Find where the given text appears and provide that cell's center as [X, Y] coordinate. 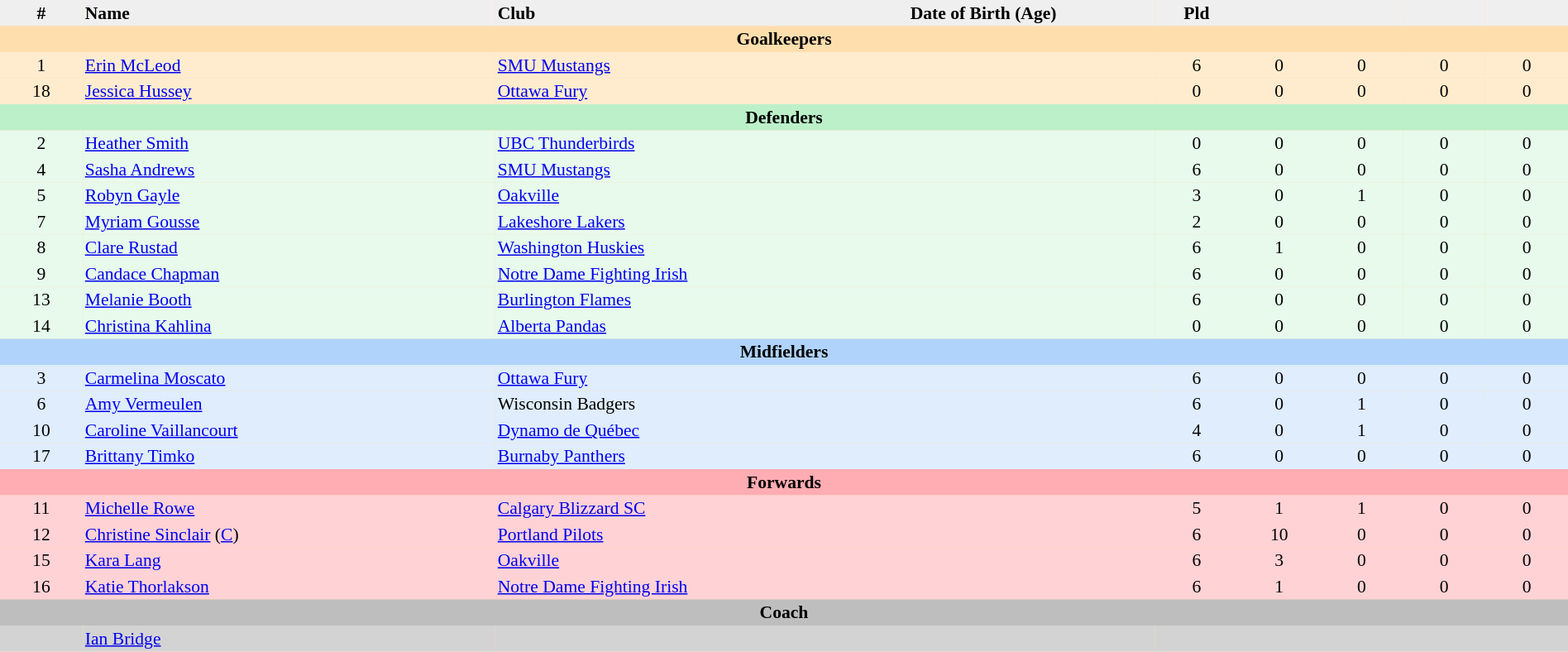
Midfielders [784, 352]
Sasha Andrews [289, 170]
Brittany Timko [289, 457]
Amy Vermeulen [289, 404]
Heather Smith [289, 144]
Lakeshore Lakers [701, 222]
Alberta Pandas [701, 326]
12 [41, 535]
Washington Huskies [701, 248]
Club [701, 13]
17 [41, 457]
Burnaby Panthers [701, 457]
Michelle Rowe [289, 508]
Dynamo de Québec [701, 430]
14 [41, 326]
Kara Lang [289, 561]
Robyn Gayle [289, 195]
Ian Bridge [289, 639]
18 [41, 91]
Christine Sinclair (C) [289, 535]
7 [41, 222]
Forwards [784, 482]
13 [41, 300]
Goalkeepers [784, 40]
Caroline Vaillancourt [289, 430]
Date of Birth (Age) [1032, 13]
Pld [1197, 13]
Name [289, 13]
Defenders [784, 117]
Portland Pilots [701, 535]
Katie Thorlakson [289, 587]
9 [41, 274]
Clare Rustad [289, 248]
Jessica Hussey [289, 91]
Candace Chapman [289, 274]
Burlington Flames [701, 300]
Carmelina Moscato [289, 378]
15 [41, 561]
8 [41, 248]
# [41, 13]
Wisconsin Badgers [701, 404]
Calgary Blizzard SC [701, 508]
Christina Kahlina [289, 326]
Erin McLeod [289, 65]
Coach [784, 612]
Melanie Booth [289, 300]
UBC Thunderbirds [701, 144]
Myriam Gousse [289, 222]
16 [41, 587]
11 [41, 508]
